Determine the [x, y] coordinate at the center of the cell enclosing the given text.  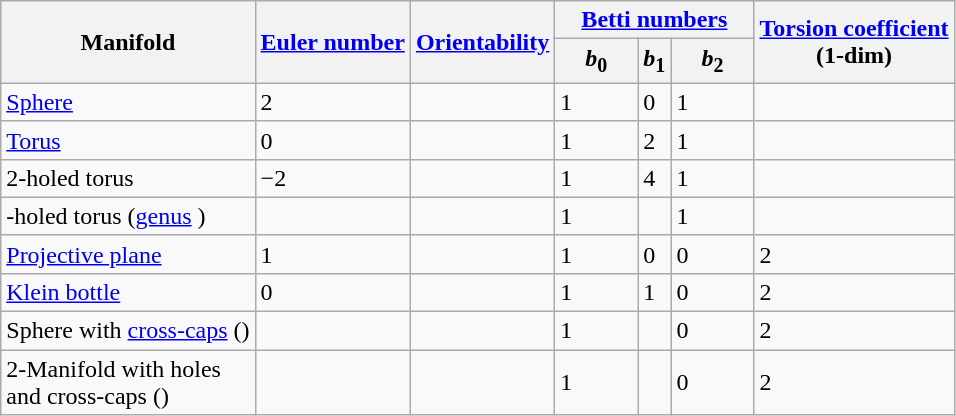
-holed torus (genus ) [128, 216]
b0 [596, 61]
b2 [712, 61]
Orientability [482, 42]
Torsion coefficient(1-dim) [854, 42]
Manifold [128, 42]
Sphere [128, 102]
2-Manifold with holesand cross-caps () [128, 382]
4 [654, 178]
−2 [332, 178]
Torus [128, 140]
2-holed torus [128, 178]
Projective plane [128, 254]
Klein bottle [128, 292]
Sphere with cross-caps () [128, 331]
Euler number [332, 42]
Betti numbers [654, 20]
b1 [654, 61]
